Return the (x, y) coordinate for the center point of the cell that contains the specified text.  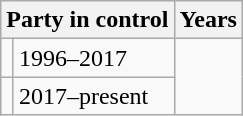
Party in control (88, 20)
Years (208, 20)
2017–present (94, 96)
1996–2017 (94, 58)
